Find where the given text appears and provide that cell's center as [x, y] coordinate. 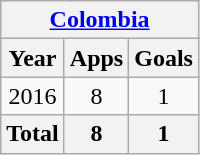
2016 [33, 96]
Year [33, 58]
Apps [96, 58]
Goals [164, 58]
Total [33, 134]
Colombia [100, 20]
